Output the (x, y) coordinate of the center of the cell containing the given text.  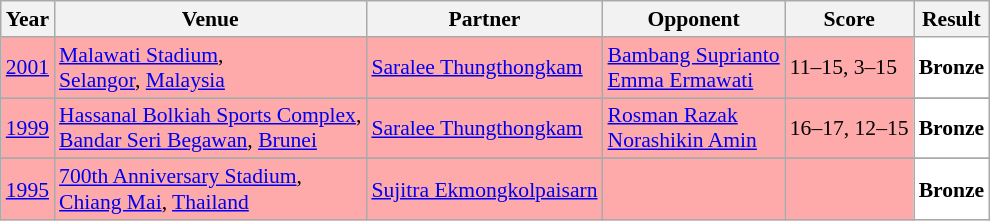
Opponent (694, 19)
Venue (210, 19)
Result (952, 19)
16–17, 12–15 (850, 128)
Bambang Suprianto Emma Ermawati (694, 68)
1995 (28, 190)
11–15, 3–15 (850, 68)
Hassanal Bolkiah Sports Complex,Bandar Seri Begawan, Brunei (210, 128)
2001 (28, 68)
Sujitra Ekmongkolpaisarn (484, 190)
Rosman Razak Norashikin Amin (694, 128)
Year (28, 19)
Malawati Stadium,Selangor, Malaysia (210, 68)
700th Anniversary Stadium,Chiang Mai, Thailand (210, 190)
1999 (28, 128)
Partner (484, 19)
Score (850, 19)
